Find where the given text appears and provide that cell's center as [X, Y] coordinate. 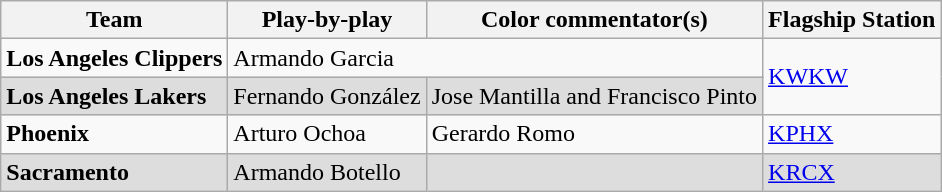
Play-by-play [327, 20]
Team [114, 20]
KWKW [852, 77]
Jose Mantilla and Francisco Pinto [594, 96]
Arturo Ochoa [327, 134]
Gerardo Romo [594, 134]
Armando Botello [327, 172]
Fernando González [327, 96]
KPHX [852, 134]
Phoenix [114, 134]
Color commentator(s) [594, 20]
Armando Garcia [496, 58]
Los Angeles Lakers [114, 96]
KRCX [852, 172]
Flagship Station [852, 20]
Los Angeles Clippers [114, 58]
Sacramento [114, 172]
